Return (x, y) of the center of cell containing provided text 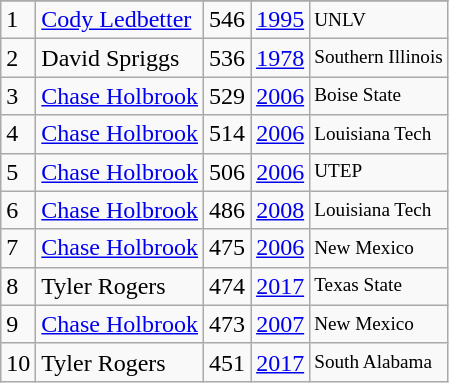
514 (228, 134)
South Alabama (379, 362)
1 (18, 20)
Southern Illinois (379, 58)
451 (228, 362)
7 (18, 248)
1978 (280, 58)
473 (228, 324)
4 (18, 134)
9 (18, 324)
2008 (280, 210)
Cody Ledbetter (120, 20)
2007 (280, 324)
UNLV (379, 20)
David Spriggs (120, 58)
506 (228, 172)
6 (18, 210)
2 (18, 58)
1995 (280, 20)
Boise State (379, 96)
529 (228, 96)
UTEP (379, 172)
Texas State (379, 286)
546 (228, 20)
5 (18, 172)
536 (228, 58)
8 (18, 286)
475 (228, 248)
486 (228, 210)
10 (18, 362)
474 (228, 286)
3 (18, 96)
